Pinpoint the cell where the given text exists, returning its (x, y) midpoint coordinate. 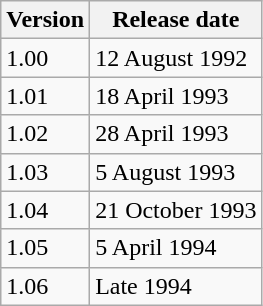
1.03 (46, 172)
1.04 (46, 210)
5 August 1993 (176, 172)
21 October 1993 (176, 210)
Release date (176, 20)
12 August 1992 (176, 58)
1.02 (46, 134)
Version (46, 20)
5 April 1994 (176, 248)
1.00 (46, 58)
1.06 (46, 286)
18 April 1993 (176, 96)
1.01 (46, 96)
1.05 (46, 248)
Late 1994 (176, 286)
28 April 1993 (176, 134)
